Return the [X, Y] coordinate for the center point of the cell that contains the specified text.  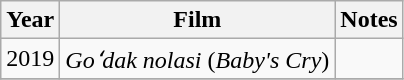
Notes [369, 20]
Goʻdak nolasi (Baby's Cry) [198, 59]
2019 [30, 59]
Film [198, 20]
Year [30, 20]
